Identify which cell holds the provided text, then report its (x, y) central coordinate. 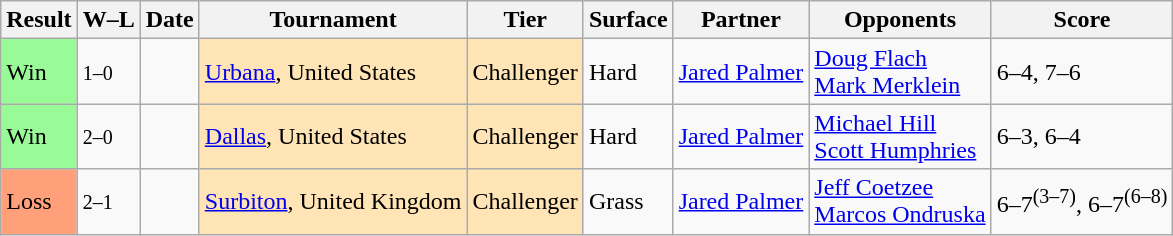
W–L (108, 20)
Result (39, 20)
Grass (628, 202)
Tier (525, 20)
Urbana, United States (333, 72)
Doug Flach Mark Merklein (900, 72)
Michael Hill Scott Humphries (900, 136)
Tournament (333, 20)
6–3, 6–4 (1082, 136)
Partner (741, 20)
Surbiton, United Kingdom (333, 202)
Dallas, United States (333, 136)
1–0 (108, 72)
Date (170, 20)
6–7(3–7), 6–7(6–8) (1082, 202)
Score (1082, 20)
Surface (628, 20)
6–4, 7–6 (1082, 72)
Opponents (900, 20)
Loss (39, 202)
Jeff Coetzee Marcos Ondruska (900, 202)
2–1 (108, 202)
2–0 (108, 136)
